Return [X, Y] of the center of cell containing provided text 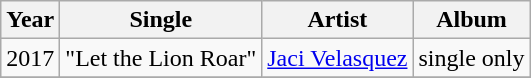
single only [472, 58]
2017 [30, 58]
"Let the Lion Roar" [161, 58]
Year [30, 20]
Single [161, 20]
Jaci Velasquez [338, 58]
Artist [338, 20]
Album [472, 20]
